Output the [x, y] coordinate of the center of the cell containing the given text.  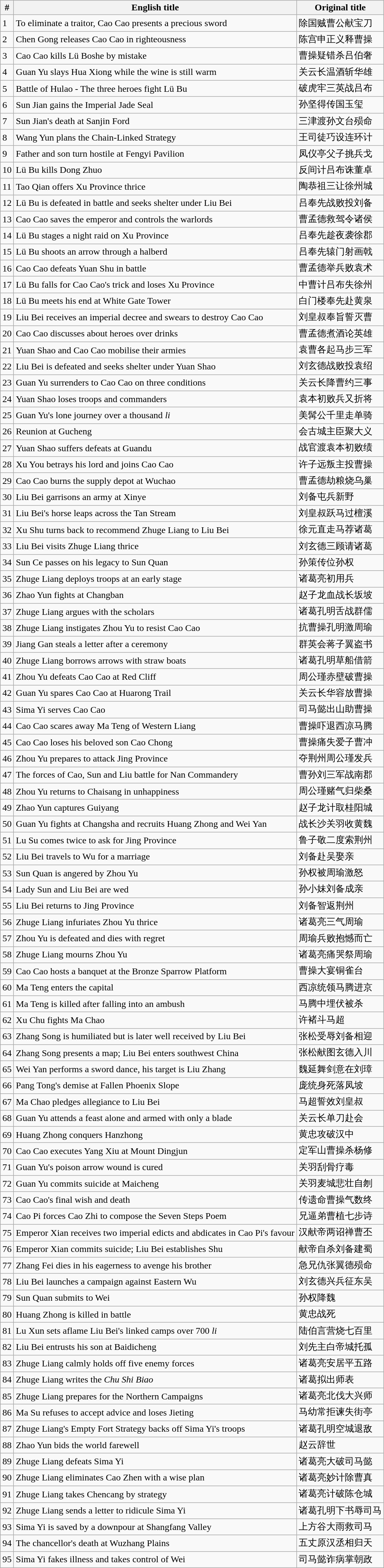
92 [7, 1511]
Zhou Yu returns to Chaisang in unhappiness [155, 791]
Guan Yu commits suicide at Maicheng [155, 1184]
周瑜兵败抱憾而亡 [341, 939]
14 [7, 236]
12 [7, 203]
7 [7, 121]
79 [7, 1298]
夺荆州周公瑾发兵 [341, 759]
刘玄德战败投袁绍 [341, 366]
刘先主白帝城托孤 [341, 1347]
诸葛孔明空城退敌 [341, 1429]
4 [7, 72]
Zhuge Liang mourns Zhou Yu [155, 955]
Cao Cao hosts a banquet at the Bronze Sparrow Platform [155, 971]
84 [7, 1380]
Pang Tong's demise at Fallen Phoenix Slope [155, 1085]
Wang Yun plans the Chain-Linked Strategy [155, 137]
关云长华容放曹操 [341, 694]
73 [7, 1200]
66 [7, 1085]
42 [7, 694]
曹孟德举兵败袁术 [341, 268]
关羽麦城悲壮自刎 [341, 1184]
9 [7, 154]
反间计吕布诛董卓 [341, 171]
85 [7, 1396]
Cao Cao defeats Yuan Shu in battle [155, 268]
95 [7, 1560]
18 [7, 301]
The forces of Cao, Sun and Liu battle for Nan Commandery [155, 775]
鲁子敬二度索荆州 [341, 840]
Zhou Yu defeats Cao Cao at Red Cliff [155, 677]
白门楼奉先赴黄泉 [341, 301]
Tao Qian offers Xu Province thrice [155, 187]
徐元直走马荐诸葛 [341, 530]
战官渡袁本初败绩 [341, 448]
Sima Yi serves Cao Cao [155, 710]
Ma Teng enters the capital [155, 988]
86 [7, 1412]
吕奉先战败投刘备 [341, 203]
Zhuge Liang sends a letter to ridicule Sima Yi [155, 1511]
Battle of Hulao - The three heroes fight Lü Bu [155, 88]
Xu Shu turns back to recommend Zhuge Liang to Liu Bei [155, 530]
Cao Cao kills Lü Boshe by mistake [155, 56]
Yuan Shao suffers defeats at Guandu [155, 448]
急兄仇张翼德殒命 [341, 1266]
周公瑾赤壁破曹操 [341, 677]
69 [7, 1134]
80 [7, 1314]
诸葛亮初用兵 [341, 579]
孙权降魏 [341, 1298]
赵云辞世 [341, 1445]
曹操痛失爱子曹冲 [341, 743]
Liu Bei visits Zhuge Liang thrice [155, 546]
诸葛亮妙计除曹真 [341, 1478]
司马懿诈病掌朝政 [341, 1560]
定军山曹操杀杨修 [341, 1151]
Zhang Song is humiliated but is later well received by Liu Bei [155, 1037]
Sima Yi is saved by a downpour at Shangfang Valley [155, 1527]
45 [7, 743]
袁本初败兵又折将 [341, 399]
Cao Pi forces Cao Zhi to compose the Seven Steps Poem [155, 1217]
赵子龙血战长坂坡 [341, 595]
11 [7, 187]
Zhuge Liang takes Chencang by strategy [155, 1494]
23 [7, 382]
破虎牢三英战吕布 [341, 88]
王司徒巧设连环计 [341, 137]
Sun Jian's death at Sanjin Ford [155, 121]
Liu Bei garrisons an army at Xinye [155, 497]
55 [7, 906]
31 [7, 514]
诸葛孔明舌战群儒 [341, 611]
曹孟德劫粮烧乌巢 [341, 481]
57 [7, 939]
孙权被周瑜激怒 [341, 873]
48 [7, 791]
Sun Quan submits to Wei [155, 1298]
89 [7, 1462]
五丈原汉丞相归天 [341, 1543]
47 [7, 775]
Cao Cao's final wish and death [155, 1200]
74 [7, 1217]
诸葛拟出师表 [341, 1380]
Xu You betrays his lord and joins Cao Cao [155, 465]
魏延舞剑意在刘璋 [341, 1069]
陆伯言营烧七百里 [341, 1331]
Cao Cao loses his beloved son Cao Chong [155, 743]
曹孙刘三军战南郡 [341, 775]
Liu Bei entrusts his son at Baidicheng [155, 1347]
Guan Yu's poison arrow wound is cured [155, 1167]
49 [7, 808]
65 [7, 1069]
诸葛孔明下书辱司马 [341, 1511]
许子远叛主投曹操 [341, 465]
群英会蒋子翼盗书 [341, 644]
Lady Sun and Liu Bei are wed [155, 889]
27 [7, 448]
Jiang Gan steals a letter after a ceremony [155, 644]
34 [7, 562]
76 [7, 1249]
67 [7, 1102]
兄逼弟曹植七步诗 [341, 1217]
美髯公千里走单骑 [341, 416]
64 [7, 1053]
诸葛亮大破司马懿 [341, 1462]
Reunion at Gucheng [155, 432]
汉献帝两诏禅曹丕 [341, 1233]
Lü Bu kills Dong Zhuo [155, 171]
38 [7, 628]
Guan Yu's lone journey over a thousand li [155, 416]
关云长降曹约三事 [341, 382]
51 [7, 840]
13 [7, 220]
Zhuge Liang defeats Sima Yi [155, 1462]
张松受辱刘备相迎 [341, 1037]
33 [7, 546]
黄忠战死 [341, 1314]
71 [7, 1167]
2 [7, 39]
Liu Bei is defeated and seeks shelter under Yuan Shao [155, 366]
刘玄德兴兵征东吴 [341, 1282]
26 [7, 432]
曹孟德救驾令诸侯 [341, 220]
The chancellor's death at Wuzhang Plains [155, 1543]
Zhang Song presents a map; Liu Bei enters southwest China [155, 1053]
40 [7, 661]
Zhuge Liang eliminates Cao Zhen with a wise plan [155, 1478]
周公瑾赌气归柴桑 [341, 791]
70 [7, 1151]
41 [7, 677]
Emperor Xian commits suicide; Liu Bei establishes Shu [155, 1249]
20 [7, 334]
Sun Ce passes on his legacy to Sun Quan [155, 562]
许褚斗马超 [341, 1020]
Zhuge Liang calmly holds off five enemy forces [155, 1363]
陈宫申正义释曹操 [341, 39]
刘备智返荆州 [341, 906]
22 [7, 366]
陶恭祖三让徐州城 [341, 187]
Lü Bu stages a night raid on Xu Province [155, 236]
刘玄德三顾请诸葛 [341, 546]
曹孟德煮酒论英雄 [341, 334]
Guan Yu surrenders to Cao Cao on three conditions [155, 382]
Lü Bu falls for Cao Cao's trick and loses Xu Province [155, 285]
90 [7, 1478]
抗曹操孔明激周瑜 [341, 628]
关羽刮骨疗毒 [341, 1167]
曹操吓退西凉马腾 [341, 726]
刘皇叔跃马过檀溪 [341, 514]
诸葛亮北伐大兴师 [341, 1396]
Sun Quan is angered by Zhou Yu [155, 873]
Huang Zhong conquers Hanzhong [155, 1134]
Sima Yi fakes illness and takes control of Wei [155, 1560]
Lü Bu meets his end at White Gate Tower [155, 301]
吕奉先趁夜袭徐郡 [341, 236]
曹操疑错杀吕伯奢 [341, 56]
Zhao Yun fights at Changban [155, 595]
93 [7, 1527]
78 [7, 1282]
Zhuge Liang writes the Chu Shi Biao [155, 1380]
刘备屯兵新野 [341, 497]
Zhuge Liang's Empty Fort Strategy backs off Sima Yi's troops [155, 1429]
马腾中埋伏被杀 [341, 1004]
Zhang Fei dies in his eagerness to avenge his brother [155, 1266]
Chen Gong releases Cao Cao in righteousness [155, 39]
Zhuge Liang prepares for the Northern Campaigns [155, 1396]
关云长单刀赴会 [341, 1118]
54 [7, 889]
诸葛亮安居平五路 [341, 1363]
83 [7, 1363]
5 [7, 88]
Cao Cao scares away Ma Teng of Western Liang [155, 726]
24 [7, 399]
1 [7, 23]
Liu Bei travels to Wu for a marriage [155, 857]
Liu Bei returns to Jing Province [155, 906]
Lu Xun sets aflame Liu Bei's linked camps over 700 li [155, 1331]
English title [155, 8]
Lü Bu shoots an arrow through a halberd [155, 252]
Ma Teng is killed after falling into an ambush [155, 1004]
91 [7, 1494]
Liu Bei's horse leaps across the Tan Stream [155, 514]
59 [7, 971]
孙策传位孙权 [341, 562]
19 [7, 317]
Guan Yu fights at Changsha and recruits Huang Zhong and Wei Yan [155, 824]
会古城主臣聚大义 [341, 432]
Guan Yu attends a feast alone and armed with only a blade [155, 1118]
88 [7, 1445]
30 [7, 497]
68 [7, 1118]
35 [7, 579]
60 [7, 988]
Huang Zhong is killed in battle [155, 1314]
Lü Bu is defeated in battle and seeks shelter under Liu Bei [155, 203]
10 [7, 171]
32 [7, 530]
诸葛亮计破陈仓城 [341, 1494]
Father and son turn hostile at Fengyi Pavilion [155, 154]
58 [7, 955]
庞统身死落凤坡 [341, 1085]
诸葛亮痛哭祭周瑜 [341, 955]
36 [7, 595]
凤仪亭父子挑兵戈 [341, 154]
孙小妹刘备成亲 [341, 889]
孙坚得传国玉玺 [341, 105]
Guan Yu spares Cao Cao at Huarong Trail [155, 694]
44 [7, 726]
Cao Cao burns the supply depot at Wuchao [155, 481]
诸葛亮三气周瑜 [341, 922]
刘备赴吴娶亲 [341, 857]
94 [7, 1543]
3 [7, 56]
61 [7, 1004]
6 [7, 105]
上方谷大雨救司马 [341, 1527]
Liu Bei launches a campaign against Eastern Wu [155, 1282]
87 [7, 1429]
25 [7, 416]
Lu Su comes twice to ask for Jing Province [155, 840]
Yuan Shao loses troops and commanders [155, 399]
Zhao Yun captures Guiyang [155, 808]
中曹计吕布失徐州 [341, 285]
43 [7, 710]
To eliminate a traitor, Cao Cao presents a precious sword [155, 23]
50 [7, 824]
75 [7, 1233]
Cao Cao saves the emperor and controls the warlords [155, 220]
72 [7, 1184]
Cao Cao executes Yang Xiu at Mount Dingjun [155, 1151]
28 [7, 465]
62 [7, 1020]
21 [7, 350]
77 [7, 1266]
袁曹各起马步三军 [341, 350]
39 [7, 644]
张松献图玄德入川 [341, 1053]
关云长温酒斩华雄 [341, 72]
Zhuge Liang borrows arrows with straw boats [155, 661]
Emperor Xian receives two imperial edicts and abdicates in Cao Pi's favour [155, 1233]
37 [7, 611]
17 [7, 285]
吕奉先辕门射画戟 [341, 252]
Cao Cao discusses about heroes over drinks [155, 334]
诸葛孔明草船借箭 [341, 661]
Zhou Yu is defeated and dies with regret [155, 939]
三津渡孙文台殒命 [341, 121]
82 [7, 1347]
Zhuge Liang argues with the scholars [155, 611]
Xu Chu fights Ma Chao [155, 1020]
赵子龙计取桂阳城 [341, 808]
81 [7, 1331]
献帝自杀刘备建蜀 [341, 1249]
除国贼曹公献宝刀 [341, 23]
战长沙关羽收黄魏 [341, 824]
黄忠攻破汉中 [341, 1134]
15 [7, 252]
Wei Yan performs a sword dance, his target is Liu Zhang [155, 1069]
Ma Su refuses to accept advice and loses Jieting [155, 1412]
53 [7, 873]
Original title [341, 8]
29 [7, 481]
52 [7, 857]
曹操大宴铜雀台 [341, 971]
8 [7, 137]
Ma Chao pledges allegiance to Liu Bei [155, 1102]
56 [7, 922]
Liu Bei receives an imperial decree and swears to destroy Cao Cao [155, 317]
Sun Jian gains the Imperial Jade Seal [155, 105]
司马懿出山助曹操 [341, 710]
16 [7, 268]
Zhuge Liang infuriates Zhou Yu thrice [155, 922]
Guan Yu slays Hua Xiong while the wine is still warm [155, 72]
Yuan Shao and Cao Cao mobilise their armies [155, 350]
西凉统领马腾进京 [341, 988]
# [7, 8]
刘皇叔奉旨誓灭曹 [341, 317]
传遗命曹操气数终 [341, 1200]
Zhuge Liang deploys troops at an early stage [155, 579]
Zhuge Liang instigates Zhou Yu to resist Cao Cao [155, 628]
Zhao Yun bids the world farewell [155, 1445]
46 [7, 759]
Zhou Yu prepares to attack Jing Province [155, 759]
马幼常拒谏失街亭 [341, 1412]
马超誓效刘皇叔 [341, 1102]
63 [7, 1037]
